Provide the [X, Y] coordinate of the cell's center where the given text is located.  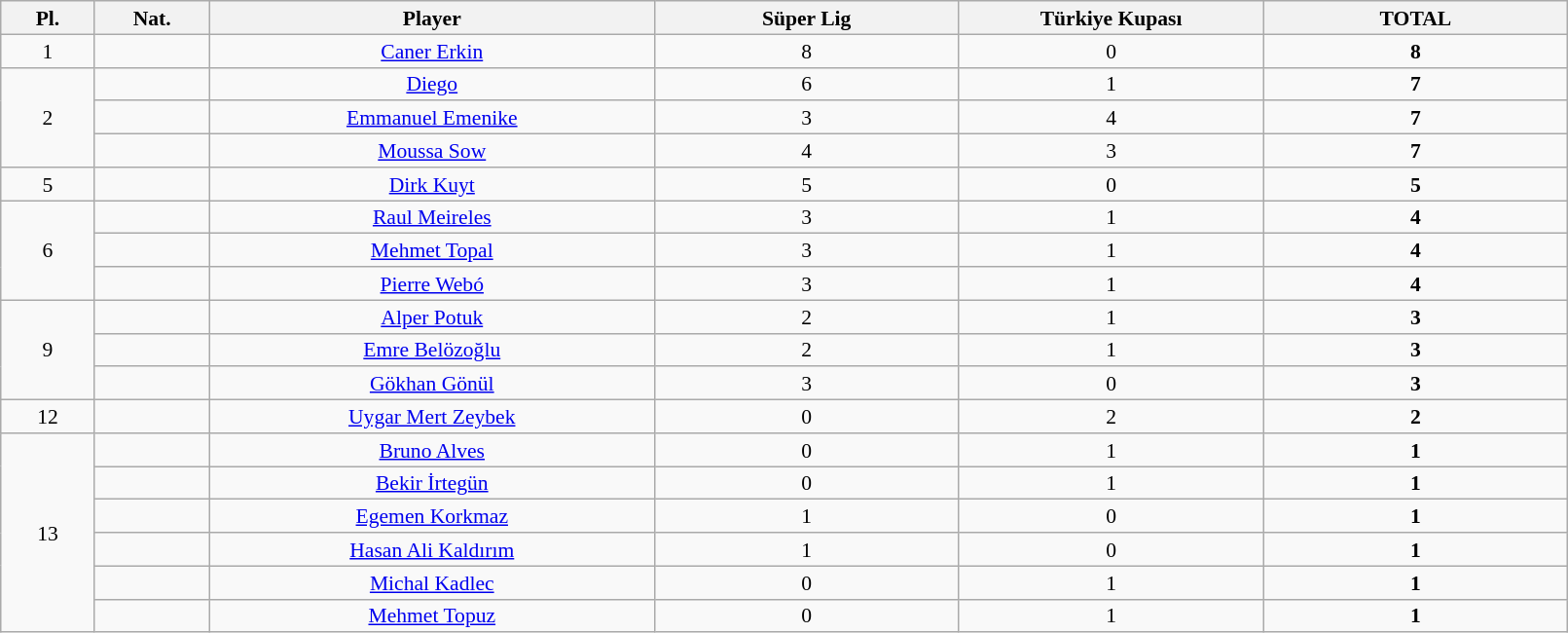
Uygar Mert Zeybek [432, 417]
Caner Erkin [432, 51]
Raul Meireles [432, 217]
Süper Lig [806, 18]
Pl. [48, 18]
Moussa Sow [432, 151]
Emre Belözoğlu [432, 350]
Mehmet Topuz [432, 615]
Hasan Ali Kaldırım [432, 549]
Nat. [152, 18]
Bruno Alves [432, 450]
Emmanuel Emenike [432, 118]
12 [48, 417]
13 [48, 534]
Türkiye Kupası [1112, 18]
Bekir İrtegün [432, 483]
Pierre Webó [432, 283]
9 [48, 350]
Diego [432, 84]
Dirk Kuyt [432, 184]
Michal Kadlec [432, 582]
TOTAL [1415, 18]
Mehmet Topal [432, 250]
Player [432, 18]
Gökhan Gönül [432, 384]
Alper Potuk [432, 316]
Egemen Korkmaz [432, 516]
